Find where the given text appears and provide that cell's center as [x, y] coordinate. 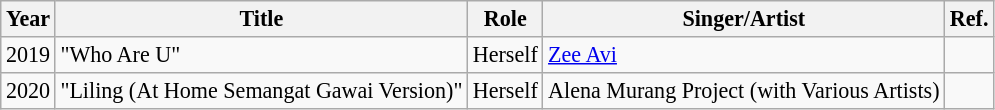
2020 [28, 90]
Alena Murang Project (with Various Artists) [744, 90]
Singer/Artist [744, 18]
"Who Are U" [261, 54]
Zee Avi [744, 54]
Role [506, 18]
Ref. [970, 18]
"Liling (At Home Semangat Gawai Version)" [261, 90]
2019 [28, 54]
Title [261, 18]
Year [28, 18]
